Detect which cell encompasses the target text, then output its (x, y) center coordinate. 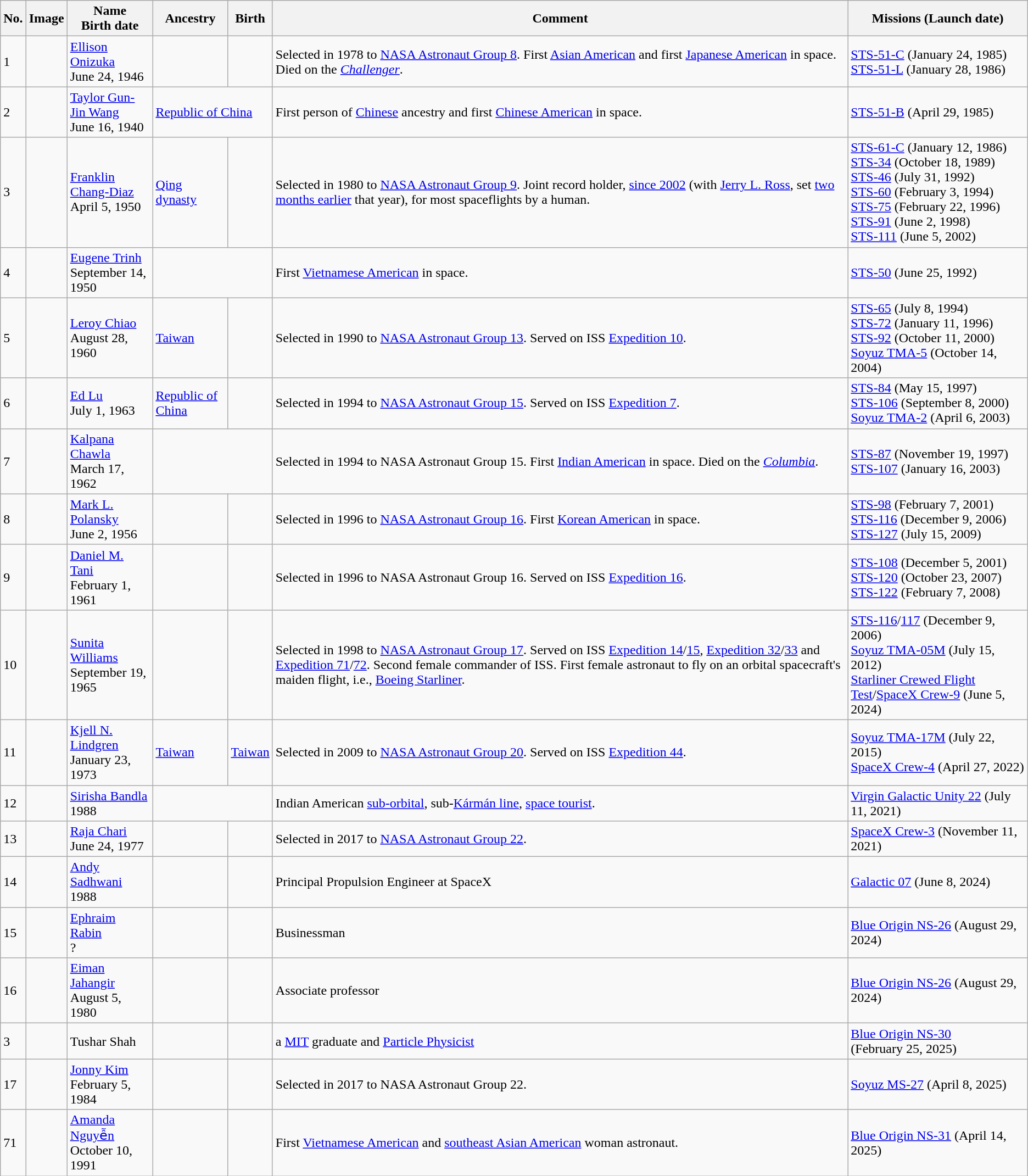
Kjell N. LindgrenJanuary 23, 1973 (110, 753)
2 (13, 112)
6 (13, 403)
NameBirth date (110, 19)
SpaceX Crew-3 (November 11, 2021) (938, 839)
1 (13, 62)
Selected in 2009 to NASA Astronaut Group 20. Served on ISS Expedition 44. (560, 753)
Ellison OnizukaJune 24, 1946 (110, 62)
Businessman (560, 933)
15 (13, 933)
Kalpana ChawlaMarch 17, 1962 (110, 461)
Sunita WilliamsSeptember 19, 1965 (110, 665)
Raja ChariJune 24, 1977 (110, 839)
STS-116/117 (December 9, 2006) Soyuz TMA-05M (July 15, 2012)Starliner Crewed Flight Test/SpaceX Crew-9 (June 5, 2024) (938, 665)
Selected in 1994 to NASA Astronaut Group 15. First Indian American in space. Died on the Columbia. (560, 461)
14 (13, 882)
Soyuz MS-27 (April 8, 2025) (938, 1084)
Franklin Chang-DiazApril 5, 1950 (110, 192)
Indian American sub-orbital, sub-Kármán line, space tourist. (560, 803)
STS-87 (November 19, 1997)STS-107 (January 16, 2003) (938, 461)
Sirisha Bandla1988 (110, 803)
STS-51-C (January 24, 1985)STS-51-L (January 28, 1986) (938, 62)
Selected in 1996 to NASA Astronaut Group 16. Served on ISS Expedition 16. (560, 577)
First Vietnamese American in space. (560, 272)
STS-65 (July 8, 1994)STS-72 (January 11, 1996)STS-92 (October 11, 2000)Soyuz TMA-5 (October 14, 2004) (938, 338)
STS-50 (June 25, 1992) (938, 272)
First person of Chinese ancestry and first Chinese American in space. (560, 112)
a MIT graduate and Particle Physicist (560, 1041)
Selected in 1996 to NASA Astronaut Group 16. First Korean American in space. (560, 519)
10 (13, 665)
Selected in 1990 to NASA Astronaut Group 13. Served on ISS Expedition 10. (560, 338)
STS-51-B (April 29, 1985) (938, 112)
Ephraim Rabin? (110, 933)
Tushar Shah (110, 1041)
Jonny KimFebruary 5, 1984 (110, 1084)
Leroy ChiaoAugust 28, 1960 (110, 338)
4 (13, 272)
Mark L. PolanskyJune 2, 1956 (110, 519)
STS-98 (February 7, 2001)STS-116 (December 9, 2006)STS-127 (July 15, 2009) (938, 519)
Taylor Gun-Jin WangJune 16, 1940 (110, 112)
Qing dynasty (190, 192)
7 (13, 461)
9 (13, 577)
STS-108 (December 5, 2001)STS-120 (October 23, 2007)STS-122 (February 7, 2008) (938, 577)
Principal Propulsion Engineer at SpaceX (560, 882)
Andy Sadhwani1988 (110, 882)
Blue Origin NS-31 (April 14, 2025) (938, 1142)
Associate professor (560, 991)
Selected in 1994 to NASA Astronaut Group 15. Served on ISS Expedition 7. (560, 403)
Selected in 1978 to NASA Astronaut Group 8. First Asian American and first Japanese American in space. Died on the Challenger. (560, 62)
16 (13, 991)
Image (46, 19)
Blue Origin NS-30(February 25, 2025) (938, 1041)
Soyuz TMA-17M (July 22, 2015)SpaceX Crew-4 (April 27, 2022) (938, 753)
71 (13, 1142)
Ancestry (190, 19)
17 (13, 1084)
Amanda NguyễnOctober 10, 1991 (110, 1142)
Comment (560, 19)
5 (13, 338)
Birth (250, 19)
11 (13, 753)
12 (13, 803)
STS-84 (May 15, 1997)STS-106 (September 8, 2000)Soyuz TMA-2 (April 6, 2003) (938, 403)
Eugene TrinhSeptember 14, 1950 (110, 272)
Galactic 07 (June 8, 2024) (938, 882)
13 (13, 839)
Eiman JahangirAugust 5, 1980 (110, 991)
Ed LuJuly 1, 1963 (110, 403)
No. (13, 19)
First Vietnamese American and southeast Asian American woman astronaut. (560, 1142)
8 (13, 519)
Daniel M. TaniFebruary 1, 1961 (110, 577)
Virgin Galactic Unity 22 (July 11, 2021) (938, 803)
Missions (Launch date) (938, 19)
